Locate the cell with the specified text and output its [X, Y] center coordinate. 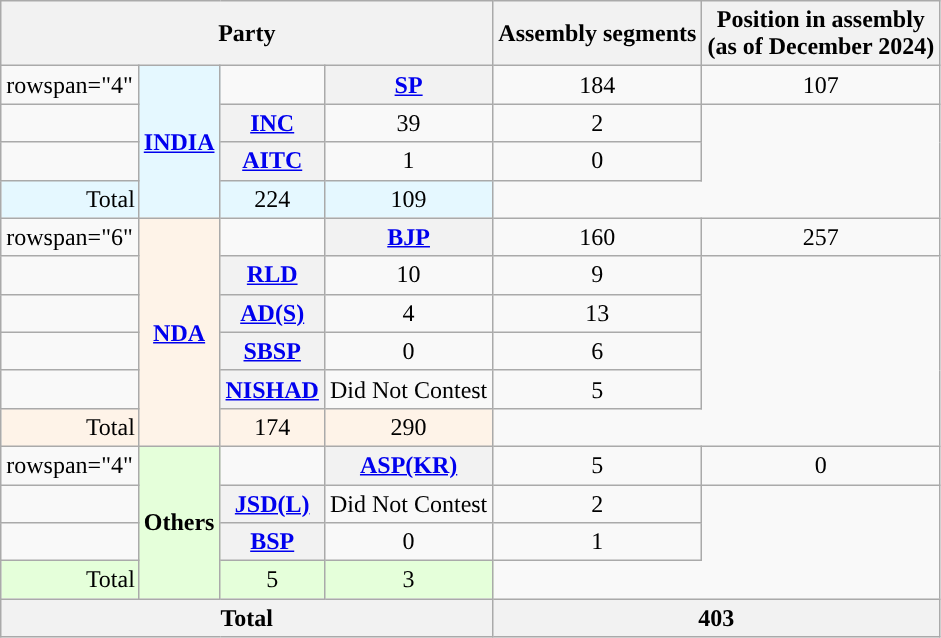
9 [598, 275]
10 [408, 275]
Assembly segments [598, 34]
39 [408, 123]
6 [598, 351]
13 [598, 313]
BSP [272, 542]
RLD [272, 275]
290 [408, 427]
4 [408, 313]
JSD(L) [272, 503]
INC [272, 123]
Party [247, 34]
257 [821, 237]
109 [408, 199]
224 [272, 199]
NISHAD [272, 389]
3 [408, 580]
403 [716, 618]
107 [821, 85]
SP [408, 85]
174 [272, 427]
BJP [408, 237]
SBSP [272, 351]
Position in assembly (as of December 2024) [821, 34]
rowspan="6" [70, 237]
AITC [272, 161]
160 [598, 237]
ASP(KR) [408, 465]
Others [179, 522]
184 [598, 85]
INDIA [179, 142]
AD(S) [272, 313]
NDA [179, 332]
